Provide the [X, Y] coordinate of the cell's center where the given text is located.  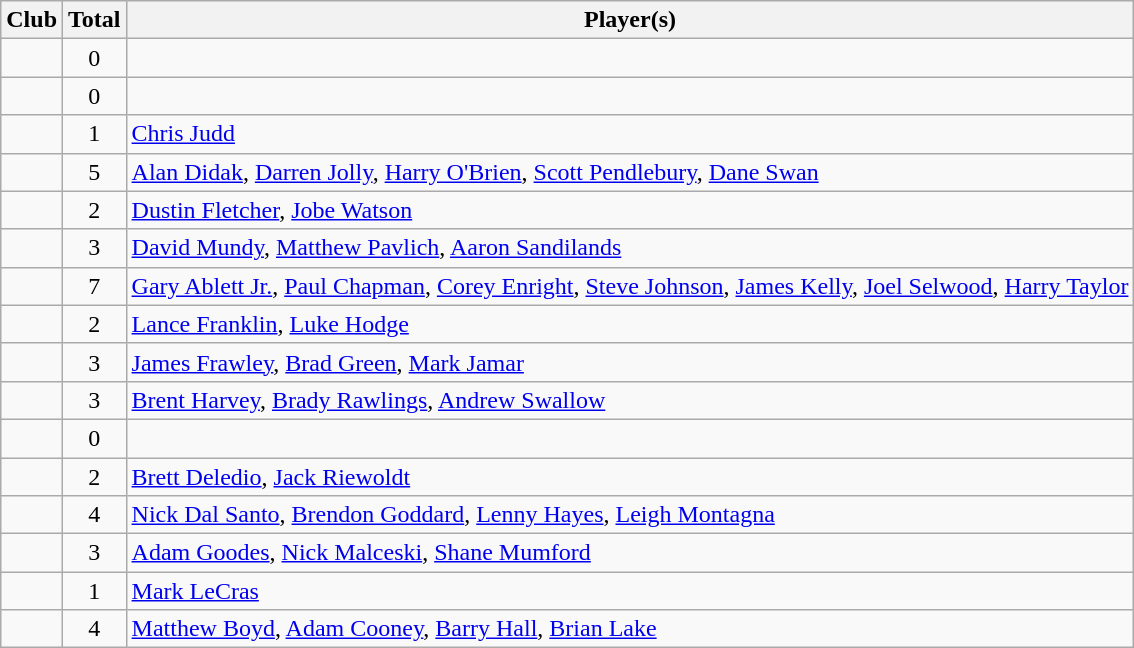
Brett Deledio, Jack Riewoldt [630, 477]
Club [32, 20]
David Mundy, Matthew Pavlich, Aaron Sandilands [630, 248]
Gary Ablett Jr., Paul Chapman, Corey Enright, Steve Johnson, James Kelly, Joel Selwood, Harry Taylor [630, 286]
Brent Harvey, Brady Rawlings, Andrew Swallow [630, 400]
Nick Dal Santo, Brendon Goddard, Lenny Hayes, Leigh Montagna [630, 515]
Player(s) [630, 20]
Adam Goodes, Nick Malceski, Shane Mumford [630, 553]
Dustin Fletcher, Jobe Watson [630, 210]
Matthew Boyd, Adam Cooney, Barry Hall, Brian Lake [630, 629]
Lance Franklin, Luke Hodge [630, 324]
Mark LeCras [630, 591]
Total [95, 20]
Alan Didak, Darren Jolly, Harry O'Brien, Scott Pendlebury, Dane Swan [630, 172]
Chris Judd [630, 134]
James Frawley, Brad Green, Mark Jamar [630, 362]
5 [95, 172]
7 [95, 286]
